Return (x, y) of the center of cell containing provided text 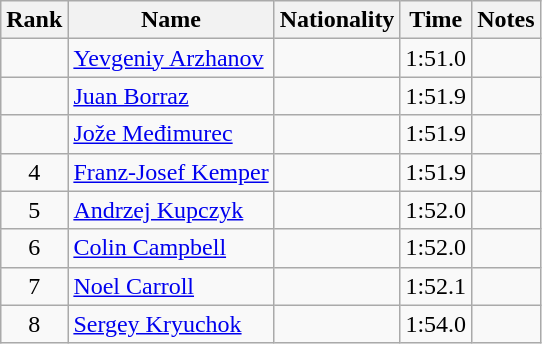
Franz-Josef Kemper (171, 172)
Juan Borraz (171, 96)
Sergey Kryuchok (171, 324)
1:51.0 (436, 58)
7 (34, 286)
5 (34, 210)
Nationality (337, 20)
1:54.0 (436, 324)
8 (34, 324)
Noel Carroll (171, 286)
1:52.1 (436, 286)
Andrzej Kupczyk (171, 210)
Name (171, 20)
Yevgeniy Arzhanov (171, 58)
6 (34, 248)
Colin Campbell (171, 248)
Notes (506, 20)
Time (436, 20)
Jože Međimurec (171, 134)
4 (34, 172)
Rank (34, 20)
